Pinpoint the cell where the given text exists, returning its (X, Y) midpoint coordinate. 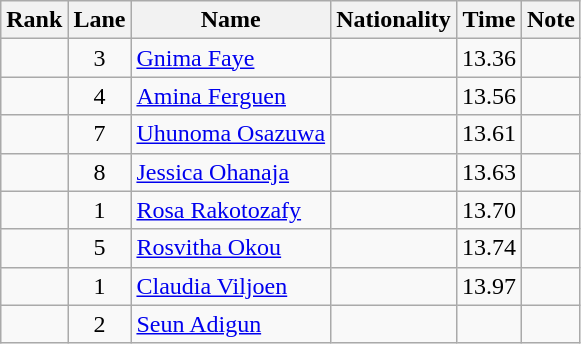
4 (100, 96)
Gnima Faye (231, 58)
Note (550, 20)
13.63 (488, 172)
Rank (34, 20)
7 (100, 134)
8 (100, 172)
5 (100, 248)
13.36 (488, 58)
13.56 (488, 96)
Name (231, 20)
Uhunoma Osazuwa (231, 134)
Nationality (394, 20)
13.74 (488, 248)
Rosvitha Okou (231, 248)
Seun Adigun (231, 324)
Rosa Rakotozafy (231, 210)
Amina Ferguen (231, 96)
3 (100, 58)
Jessica Ohanaja (231, 172)
13.61 (488, 134)
Lane (100, 20)
Claudia Viljoen (231, 286)
Time (488, 20)
13.97 (488, 286)
13.70 (488, 210)
2 (100, 324)
